Detect which cell encompasses the target text, then output its (x, y) center coordinate. 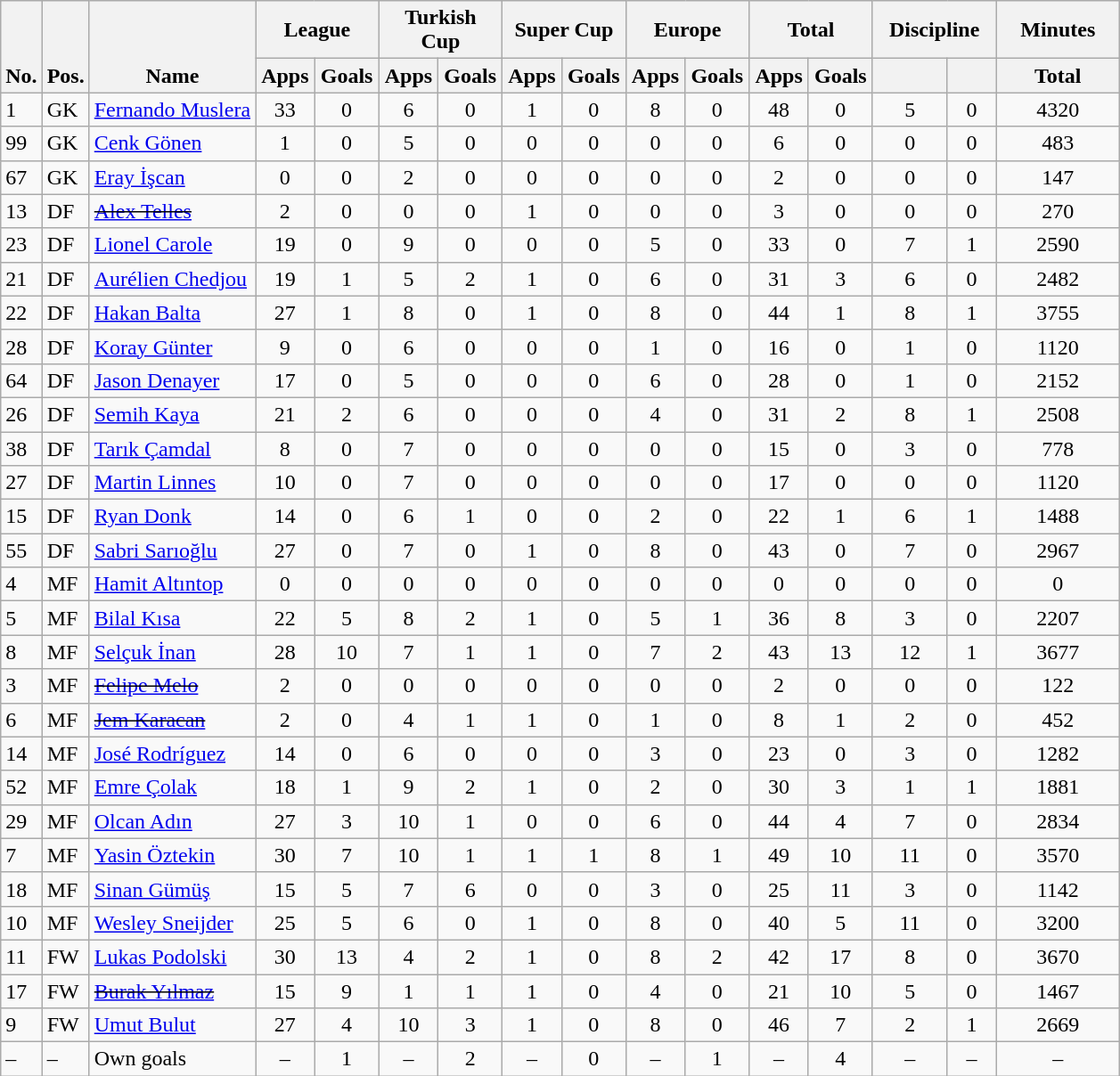
Umut Bulut (172, 1025)
Name (172, 46)
29 (21, 821)
122 (1059, 686)
José Rodríguez (172, 754)
99 (21, 143)
Bilal Kısa (172, 618)
3200 (1059, 923)
Martin Linnes (172, 483)
Aurélien Chedjou (172, 279)
Cenk Gönen (172, 143)
Minutes (1059, 30)
64 (21, 380)
3570 (1059, 855)
26 (21, 414)
1142 (1059, 889)
Jem Karacan (172, 720)
483 (1059, 143)
Turkish Cup (440, 30)
Lukas Podolski (172, 957)
Pos. (66, 46)
Eray İşcan (172, 177)
2152 (1059, 380)
Alex Telles (172, 211)
3755 (1059, 313)
Super Cup (565, 30)
2207 (1059, 618)
46 (779, 1025)
Koray Günter (172, 346)
42 (779, 957)
Lionel Carole (172, 245)
Ryan Donk (172, 517)
12 (910, 652)
2590 (1059, 245)
2967 (1059, 550)
2508 (1059, 414)
Tarık Çamdal (172, 448)
Hamit Altıntop (172, 584)
Semih Kaya (172, 414)
147 (1059, 177)
Selçuk İnan (172, 652)
Felipe Melo (172, 686)
2669 (1059, 1025)
Fernando Muslera (172, 110)
Burak Yılmaz (172, 991)
270 (1059, 211)
48 (779, 110)
Wesley Sneijder (172, 923)
Discipline (934, 30)
Hakan Balta (172, 313)
40 (779, 923)
778 (1059, 448)
16 (779, 346)
Jason Denayer (172, 380)
2834 (1059, 821)
2482 (1059, 279)
1282 (1059, 754)
3677 (1059, 652)
Europe (688, 30)
67 (21, 177)
League (317, 30)
3670 (1059, 957)
1488 (1059, 517)
52 (21, 787)
452 (1059, 720)
1881 (1059, 787)
49 (779, 855)
Sabri Sarıoğlu (172, 550)
No. (21, 46)
4320 (1059, 110)
Olcan Adın (172, 821)
Emre Çolak (172, 787)
Sinan Gümüş (172, 889)
Yasin Öztekin (172, 855)
1467 (1059, 991)
38 (21, 448)
55 (21, 550)
Own goals (172, 1059)
36 (779, 618)
